Scan for the cell matching the given text and deliver its (x, y) coordinate at center. 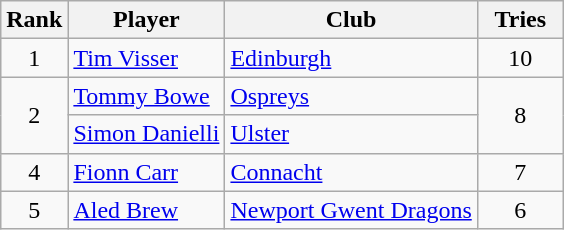
Tim Visser (146, 58)
Aled Brew (146, 210)
6 (520, 210)
Tries (520, 20)
Rank (34, 20)
Fionn Carr (146, 172)
4 (34, 172)
10 (520, 58)
Newport Gwent Dragons (351, 210)
Connacht (351, 172)
Simon Danielli (146, 134)
Ospreys (351, 96)
Ulster (351, 134)
Tommy Bowe (146, 96)
Club (351, 20)
8 (520, 115)
Edinburgh (351, 58)
7 (520, 172)
5 (34, 210)
1 (34, 58)
2 (34, 115)
Player (146, 20)
